Return the (X, Y) coordinate for the center point of the cell that contains the specified text.  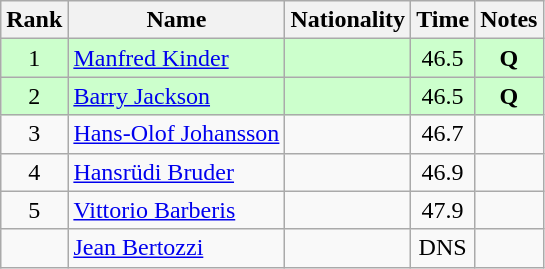
Manfred Kinder (176, 58)
Hans-Olof Johansson (176, 134)
4 (34, 172)
Hansrüdi Bruder (176, 172)
46.9 (443, 172)
47.9 (443, 210)
46.7 (443, 134)
Notes (509, 20)
3 (34, 134)
Time (443, 20)
5 (34, 210)
Vittorio Barberis (176, 210)
Nationality (348, 20)
2 (34, 96)
1 (34, 58)
DNS (443, 248)
Barry Jackson (176, 96)
Name (176, 20)
Jean Bertozzi (176, 248)
Rank (34, 20)
